Scan for the cell matching the given text and deliver its (X, Y) coordinate at center. 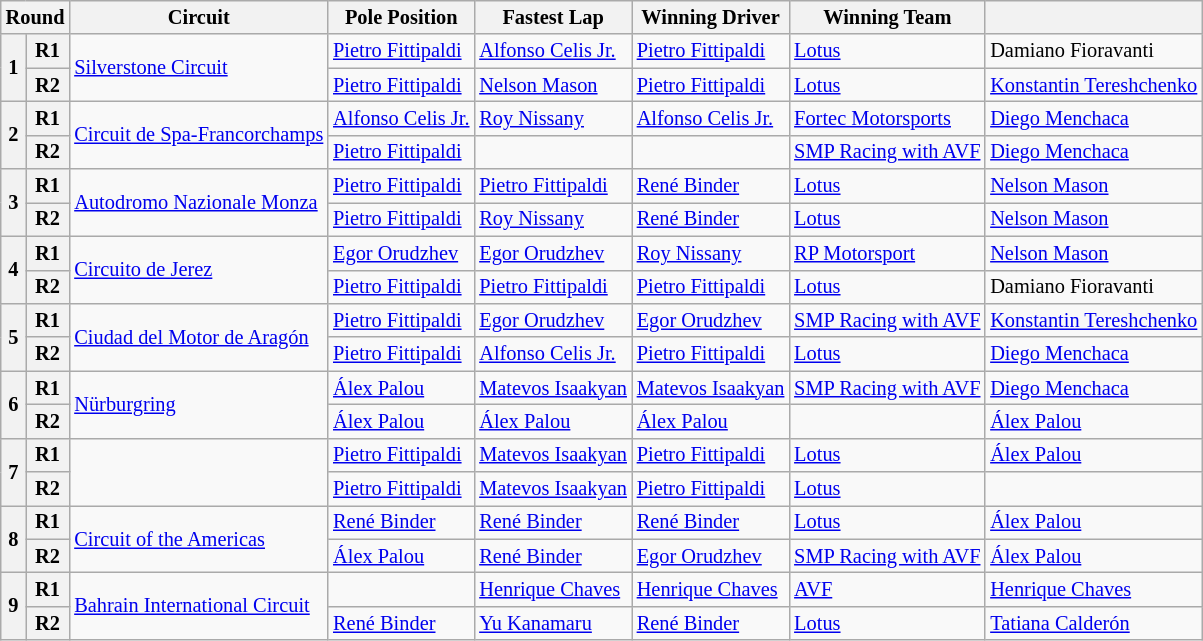
Fortec Motorsports (887, 118)
Circuito de Jerez (198, 270)
Circuit de Spa-Francorchamps (198, 134)
Circuit of the Americas (198, 538)
6 (14, 404)
Pole Position (401, 17)
Bahrain International Circuit (198, 606)
Fastest Lap (552, 17)
AVF (887, 589)
Round (36, 17)
4 (14, 270)
Nürburgring (198, 404)
1 (14, 68)
Silverstone Circuit (198, 68)
Circuit (198, 17)
9 (14, 606)
2 (14, 134)
Yu Kanamaru (552, 623)
Winning Team (887, 17)
3 (14, 202)
7 (14, 472)
Autodromo Nazionale Monza (198, 202)
8 (14, 538)
Winning Driver (710, 17)
RP Motorsport (887, 253)
Ciudad del Motor de Aragón (198, 336)
Tatiana Calderón (1094, 623)
5 (14, 336)
